Provide the (x, y) coordinate of the cell's center where the given text is located.  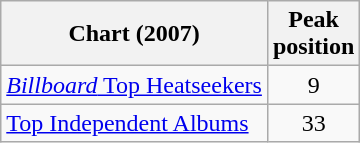
Billboard Top Heatseekers (134, 85)
Top Independent Albums (134, 123)
33 (313, 123)
Peakposition (313, 34)
Chart (2007) (134, 34)
9 (313, 85)
